From the cell containing the given text, extract its center point as [x, y] coordinate. 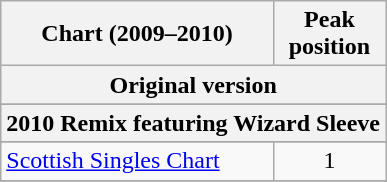
Scottish Singles Chart [138, 161]
Original version [194, 85]
Chart (2009–2010) [138, 34]
2010 Remix featuring Wizard Sleeve [194, 123]
Peakposition [329, 34]
1 [329, 161]
